Identify which cell holds the provided text, then report its [x, y] central coordinate. 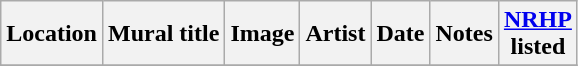
Location [52, 34]
Artist [336, 34]
Image [262, 34]
Mural title [163, 34]
Date [400, 34]
NRHPlisted [538, 34]
Notes [464, 34]
